From the cell containing the given text, extract its center point as (x, y) coordinate. 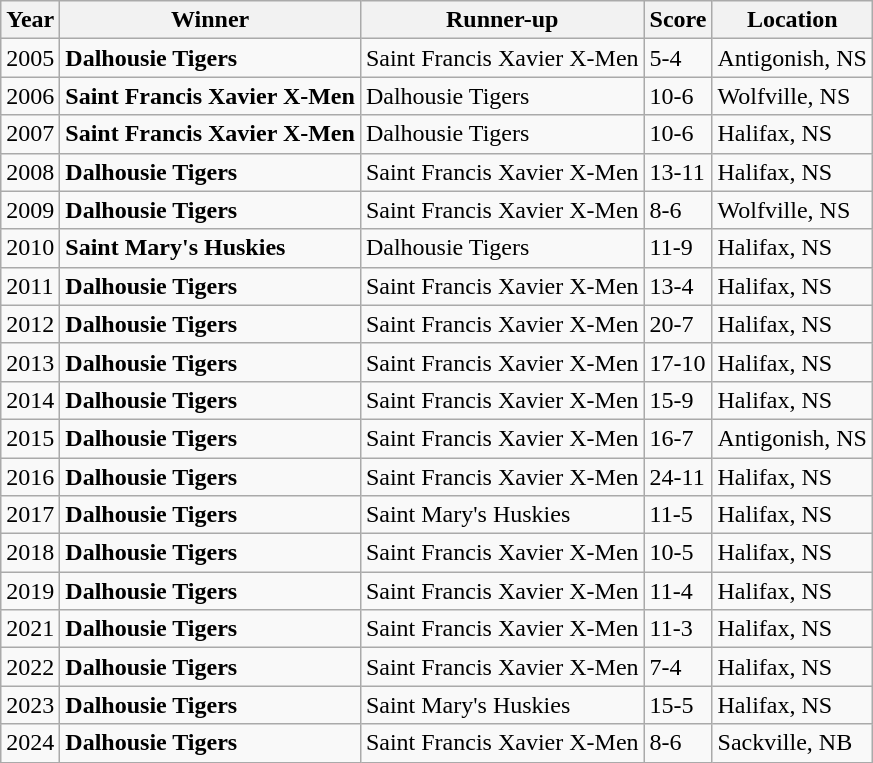
2018 (30, 553)
11-3 (678, 629)
Location (792, 20)
Runner-up (502, 20)
2015 (30, 438)
2016 (30, 477)
Winner (210, 20)
10-5 (678, 553)
2022 (30, 667)
2009 (30, 210)
2013 (30, 362)
2021 (30, 629)
13-11 (678, 172)
16-7 (678, 438)
15-5 (678, 705)
2019 (30, 591)
13-4 (678, 286)
2006 (30, 96)
15-9 (678, 400)
2005 (30, 58)
2012 (30, 324)
24-11 (678, 477)
11-9 (678, 248)
2014 (30, 400)
2023 (30, 705)
2011 (30, 286)
Score (678, 20)
11-5 (678, 515)
11-4 (678, 591)
17-10 (678, 362)
2010 (30, 248)
2024 (30, 743)
2008 (30, 172)
20-7 (678, 324)
Sackville, NB (792, 743)
5-4 (678, 58)
Year (30, 20)
2007 (30, 134)
2017 (30, 515)
7-4 (678, 667)
